Scan for the cell matching the given text and deliver its (x, y) coordinate at center. 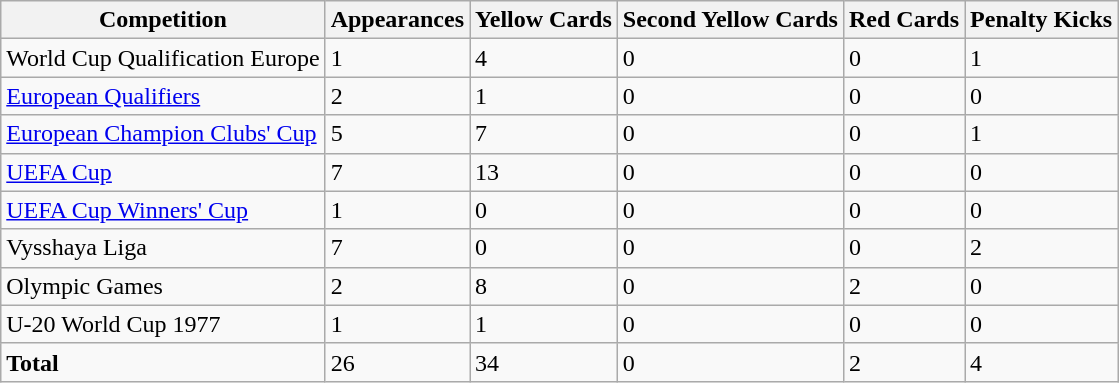
26 (397, 362)
13 (544, 172)
Second Yellow Cards (730, 20)
Competition (163, 20)
U-20 World Cup 1977 (163, 324)
Penalty Kicks (1042, 20)
Vysshaya Liga (163, 248)
European Champion Clubs' Cup (163, 134)
UEFA Cup Winners' Cup (163, 210)
Appearances (397, 20)
UEFA Cup (163, 172)
5 (397, 134)
European Qualifiers (163, 96)
Red Cards (904, 20)
Olympic Games (163, 286)
Total (163, 362)
Yellow Cards (544, 20)
World Cup Qualification Europe (163, 58)
8 (544, 286)
34 (544, 362)
